Output the [x, y] coordinate of the center of the cell containing the given text.  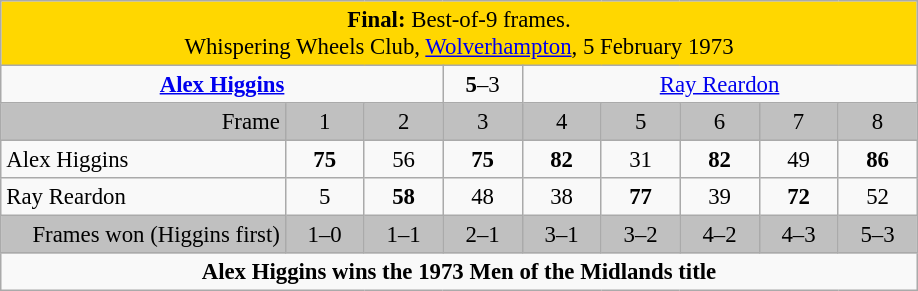
4 [562, 122]
2–1 [482, 235]
52 [878, 197]
Final: Best-of-9 frames.Whispering Wheels Club, Wolverhampton, 5 February 1973 [459, 34]
4–3 [798, 235]
48 [482, 197]
1–1 [404, 235]
86 [878, 160]
Frame [143, 122]
56 [404, 160]
39 [720, 197]
4–2 [720, 235]
31 [640, 160]
38 [562, 197]
7 [798, 122]
6 [720, 122]
3–1 [562, 235]
58 [404, 197]
2 [404, 122]
1 [324, 122]
8 [878, 122]
77 [640, 197]
72 [798, 197]
1–0 [324, 235]
3–2 [640, 235]
3 [482, 122]
Frames won (Higgins first) [143, 235]
49 [798, 160]
